For the text-containing cell, return its midpoint in (X, Y) coordinate format. 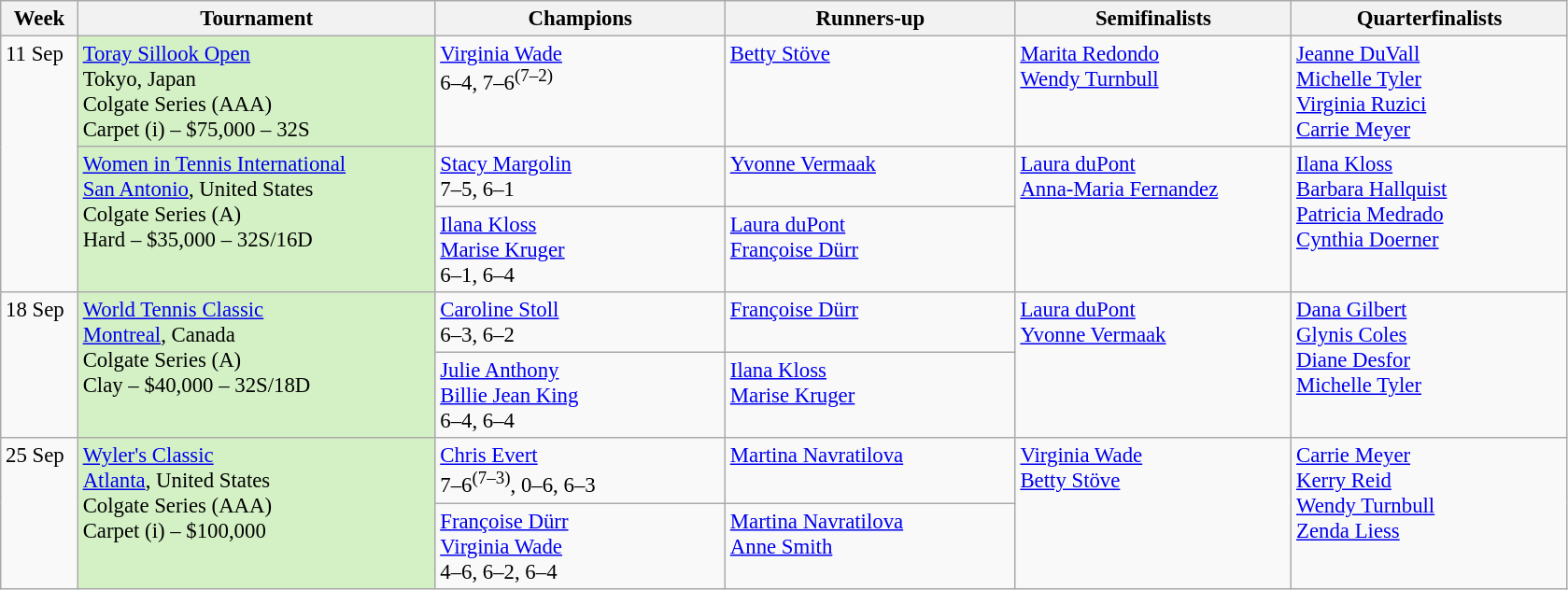
Stacy Margolin 7–5, 6–1 (581, 177)
Quarterfinalists (1430, 19)
Dana Gilbert Glynis Coles Diane Desfor Michelle Tyler (1430, 365)
Jeanne DuVall Michelle Tyler Virginia Ruzici Carrie Meyer (1430, 91)
Virginia Wade Betty Stöve (1153, 513)
Laura duPont Françoise Dürr (870, 250)
Chris Evert 7–6(7–3), 0–6, 6–3 (581, 471)
Martina Navratilova Anne Smith (870, 546)
11 Sep (39, 164)
Yvonne Vermaak (870, 177)
Semifinalists (1153, 19)
Women in Tennis International San Antonio, United StatesColgate Series (A) Hard – $35,000 – 32S/16D (256, 219)
Tournament (256, 19)
World Tennis Classic Montreal, CanadaColgate Series (A) Clay – $40,000 – 32S/18D (256, 365)
Betty Stöve (870, 91)
Julie Anthony Billie Jean King 6–4, 6–4 (581, 396)
Wyler's Classic Atlanta, United StatesColgate Series (AAA)Carpet (i) – $100,000 (256, 513)
25 Sep (39, 513)
Ilana Kloss Marise Kruger (870, 396)
Laura duPont Anna-Maria Fernandez (1153, 219)
Week (39, 19)
Marita Redondo Wendy Turnbull (1153, 91)
Virginia Wade 6–4, 7–6(7–2) (581, 91)
Martina Navratilova (870, 471)
Françoise Dürr Virginia Wade 4–6, 6–2, 6–4 (581, 546)
Champions (581, 19)
Laura duPont Yvonne Vermaak (1153, 365)
Carrie Meyer Kerry Reid Wendy Turnbull Zenda Liess (1430, 513)
Caroline Stoll 6–3, 6–2 (581, 323)
Toray Sillook Open Tokyo, JapanColgate Series (AAA)Carpet (i) – $75,000 – 32S (256, 91)
Runners-up (870, 19)
18 Sep (39, 365)
Ilana Kloss Barbara Hallquist Patricia Medrado Cynthia Doerner (1430, 219)
Ilana Kloss Marise Kruger 6–1, 6–4 (581, 250)
Françoise Dürr (870, 323)
